Find where the given text appears and provide that cell's center as [X, Y] coordinate. 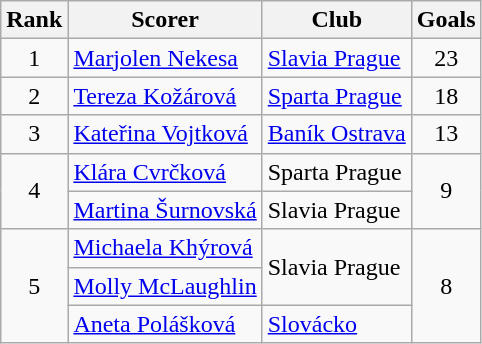
18 [446, 96]
Slovácko [336, 324]
Club [336, 20]
4 [34, 191]
9 [446, 191]
Marjolen Nekesa [165, 58]
Molly McLaughlin [165, 286]
23 [446, 58]
2 [34, 96]
Goals [446, 20]
5 [34, 286]
Baník Ostrava [336, 134]
Michaela Khýrová [165, 248]
8 [446, 286]
Rank [34, 20]
Klára Cvrčková [165, 172]
1 [34, 58]
13 [446, 134]
Kateřina Vojtková [165, 134]
Scorer [165, 20]
Tereza Kožárová [165, 96]
Aneta Polášková [165, 324]
3 [34, 134]
Martina Šurnovská [165, 210]
